Output the [X, Y] coordinate of the center of the cell containing the given text.  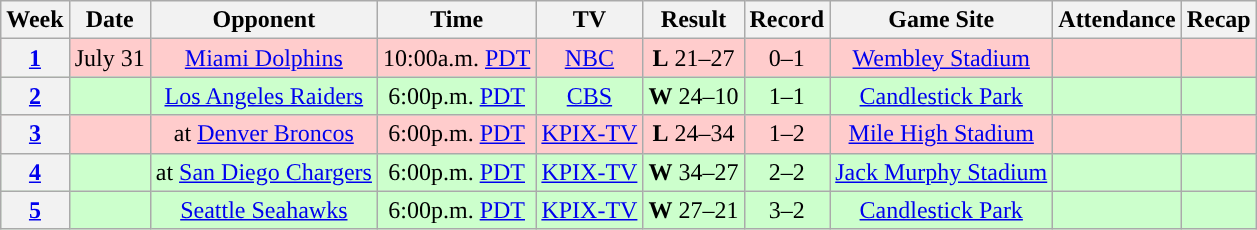
CBS [590, 96]
Time [456, 20]
Wembley Stadium [942, 58]
Record [787, 20]
W 34–27 [694, 172]
L 24–34 [694, 134]
3–2 [787, 210]
Opponent [264, 20]
Attendance [1117, 20]
NBC [590, 58]
5 [35, 210]
L 21–27 [694, 58]
4 [35, 172]
Date [110, 20]
Mile High Stadium [942, 134]
at Denver Broncos [264, 134]
1 [35, 58]
W 27–21 [694, 210]
Recap [1218, 20]
Game Site [942, 20]
3 [35, 134]
2–2 [787, 172]
2 [35, 96]
Jack Murphy Stadium [942, 172]
1–1 [787, 96]
July 31 [110, 58]
Week [35, 20]
TV [590, 20]
Result [694, 20]
0–1 [787, 58]
Seattle Seahawks [264, 210]
at San Diego Chargers [264, 172]
Miami Dolphins [264, 58]
10:00a.m. PDT [456, 58]
W 24–10 [694, 96]
1–2 [787, 134]
Los Angeles Raiders [264, 96]
